Capture the cell that displays the provided text and extract its (x, y) central coordinate. 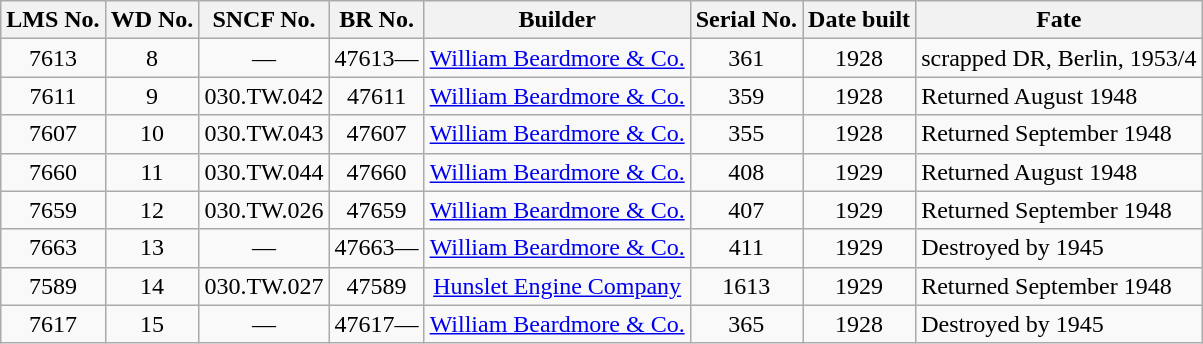
47589 (376, 286)
14 (152, 286)
7613 (53, 58)
030.TW.027 (264, 286)
47613— (376, 58)
030.TW.042 (264, 96)
411 (746, 248)
11 (152, 172)
8 (152, 58)
scrapped DR, Berlin, 1953/4 (1059, 58)
355 (746, 134)
365 (746, 324)
SNCF No. (264, 20)
359 (746, 96)
9 (152, 96)
408 (746, 172)
030.TW.044 (264, 172)
LMS No. (53, 20)
12 (152, 210)
BR No. (376, 20)
Date built (860, 20)
Builder (557, 20)
47617— (376, 324)
WD No. (152, 20)
15 (152, 324)
10 (152, 134)
1613 (746, 286)
Serial No. (746, 20)
47660 (376, 172)
47663— (376, 248)
47659 (376, 210)
7663 (53, 248)
030.TW.043 (264, 134)
361 (746, 58)
47611 (376, 96)
7617 (53, 324)
7611 (53, 96)
13 (152, 248)
47607 (376, 134)
7589 (53, 286)
Fate (1059, 20)
030.TW.026 (264, 210)
407 (746, 210)
7660 (53, 172)
7607 (53, 134)
7659 (53, 210)
Hunslet Engine Company (557, 286)
